For the text-containing cell, return its midpoint in [X, Y] coordinate format. 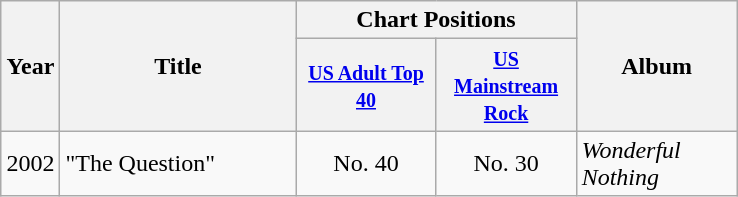
2002 [30, 164]
US Adult Top 40 [366, 85]
Wonderful Nothing [656, 164]
Year [30, 66]
No. 30 [506, 164]
No. 40 [366, 164]
Title [178, 66]
Chart Positions [436, 20]
US Mainstream Rock [506, 85]
"The Question" [178, 164]
Album [656, 66]
